Scan for the cell matching the given text and deliver its (x, y) coordinate at center. 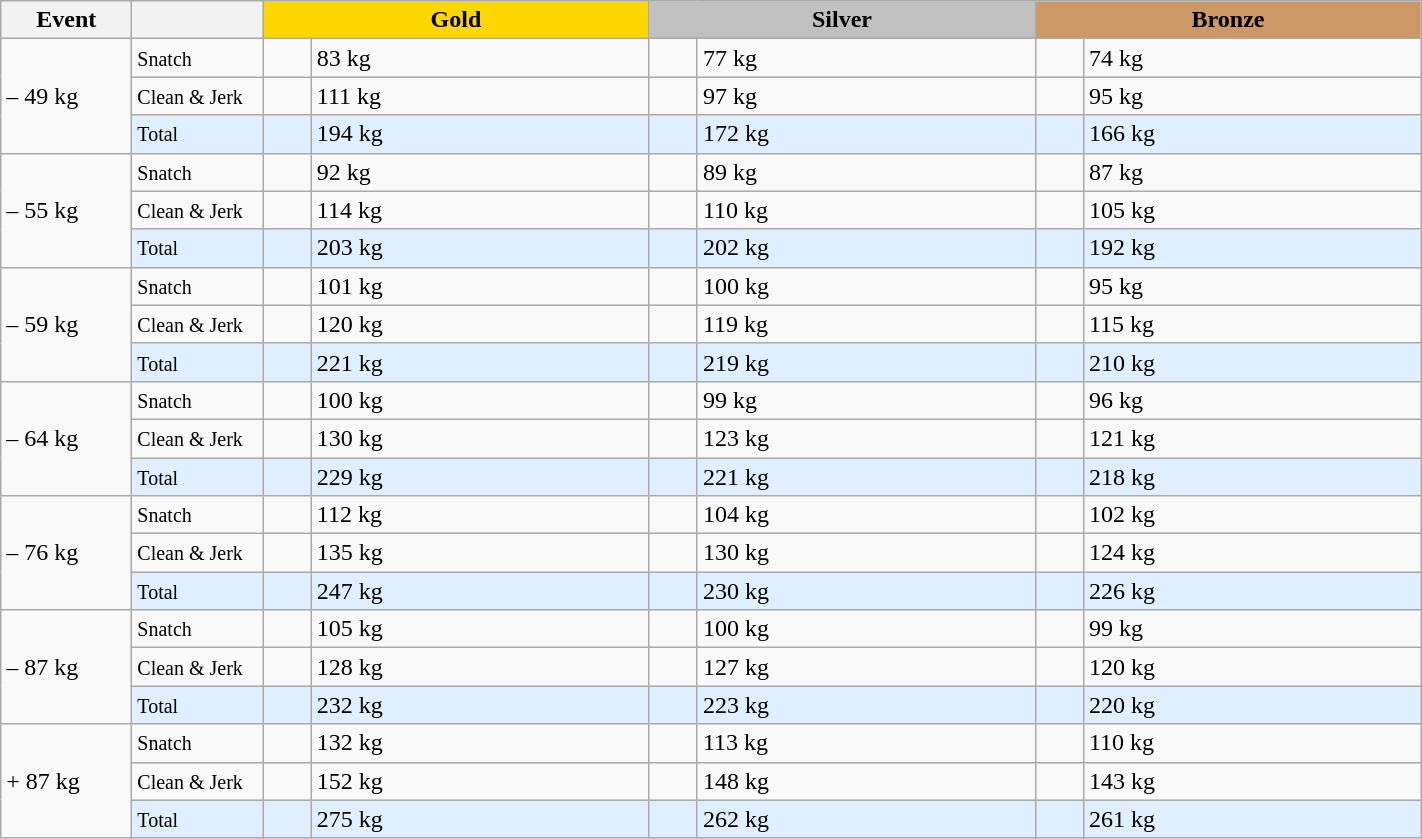
143 kg (1252, 781)
127 kg (866, 667)
132 kg (480, 743)
89 kg (866, 172)
104 kg (866, 515)
261 kg (1252, 819)
+ 87 kg (66, 781)
– 87 kg (66, 667)
101 kg (480, 286)
119 kg (866, 324)
112 kg (480, 515)
96 kg (1252, 400)
230 kg (866, 591)
202 kg (866, 248)
– 55 kg (66, 210)
203 kg (480, 248)
219 kg (866, 362)
115 kg (1252, 324)
210 kg (1252, 362)
Gold (456, 20)
166 kg (1252, 134)
Event (66, 20)
223 kg (866, 705)
123 kg (866, 438)
220 kg (1252, 705)
114 kg (480, 210)
226 kg (1252, 591)
148 kg (866, 781)
229 kg (480, 477)
194 kg (480, 134)
Silver (842, 20)
232 kg (480, 705)
– 59 kg (66, 324)
218 kg (1252, 477)
192 kg (1252, 248)
128 kg (480, 667)
152 kg (480, 781)
– 49 kg (66, 96)
102 kg (1252, 515)
262 kg (866, 819)
111 kg (480, 96)
77 kg (866, 58)
74 kg (1252, 58)
92 kg (480, 172)
83 kg (480, 58)
172 kg (866, 134)
121 kg (1252, 438)
97 kg (866, 96)
Bronze (1228, 20)
275 kg (480, 819)
247 kg (480, 591)
87 kg (1252, 172)
113 kg (866, 743)
124 kg (1252, 553)
135 kg (480, 553)
– 64 kg (66, 438)
– 76 kg (66, 553)
